Search for the cell housing the specified text and yield its [x, y] center coordinate. 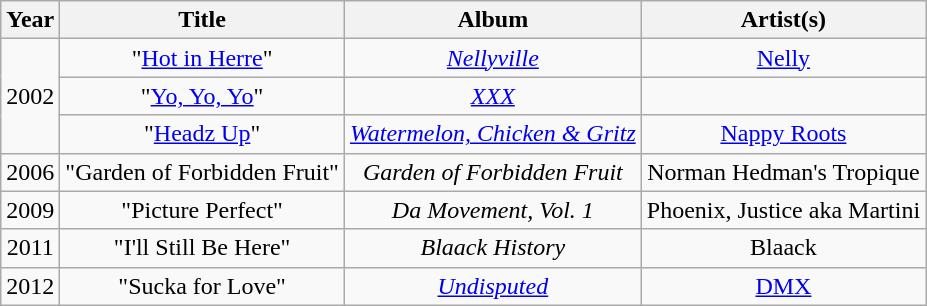
2012 [30, 286]
2011 [30, 248]
"Picture Perfect" [202, 210]
"Garden of Forbidden Fruit" [202, 172]
2002 [30, 96]
"Yo, Yo, Yo" [202, 96]
Nappy Roots [783, 134]
2006 [30, 172]
Title [202, 20]
"Headz Up" [202, 134]
Phoenix, Justice aka Martini [783, 210]
XXX [492, 96]
Album [492, 20]
Blaack History [492, 248]
Norman Hedman's Tropique [783, 172]
Da Movement, Vol. 1 [492, 210]
"Sucka for Love" [202, 286]
Garden of Forbidden Fruit [492, 172]
Nellyville [492, 58]
Nelly [783, 58]
2009 [30, 210]
Year [30, 20]
Artist(s) [783, 20]
Blaack [783, 248]
"I'll Still Be Here" [202, 248]
DMX [783, 286]
"Hot in Herre" [202, 58]
Watermelon, Chicken & Gritz [492, 134]
Undisputed [492, 286]
